From the cell containing the given text, extract its center point as (x, y) coordinate. 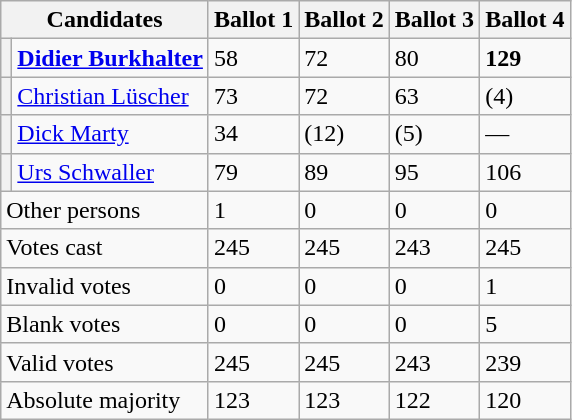
Urs Schwaller (110, 172)
5 (525, 324)
80 (434, 58)
Ballot 3 (434, 20)
Dick Marty (110, 134)
63 (434, 96)
Absolute majority (105, 400)
Ballot 2 (344, 20)
Christian Lüscher (110, 96)
34 (253, 134)
Ballot 4 (525, 20)
73 (253, 96)
129 (525, 58)
(4) (525, 96)
Candidates (105, 20)
239 (525, 362)
Other persons (105, 210)
Invalid votes (105, 286)
106 (525, 172)
95 (434, 172)
Blank votes (105, 324)
89 (344, 172)
Didier Burkhalter (110, 58)
58 (253, 58)
120 (525, 400)
(5) (434, 134)
Votes cast (105, 248)
122 (434, 400)
(12) (344, 134)
Valid votes (105, 362)
Ballot 1 (253, 20)
79 (253, 172)
— (525, 134)
